Return the [X, Y] coordinate for the center point of the cell that contains the specified text.  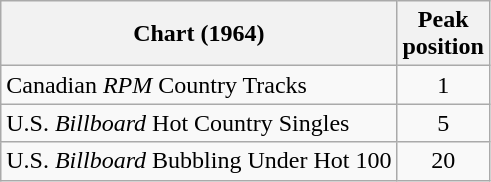
20 [443, 161]
Canadian RPM Country Tracks [199, 85]
1 [443, 85]
Peakposition [443, 34]
5 [443, 123]
U.S. Billboard Bubbling Under Hot 100 [199, 161]
Chart (1964) [199, 34]
U.S. Billboard Hot Country Singles [199, 123]
